Find where the given text appears and provide that cell's center as (x, y) coordinate. 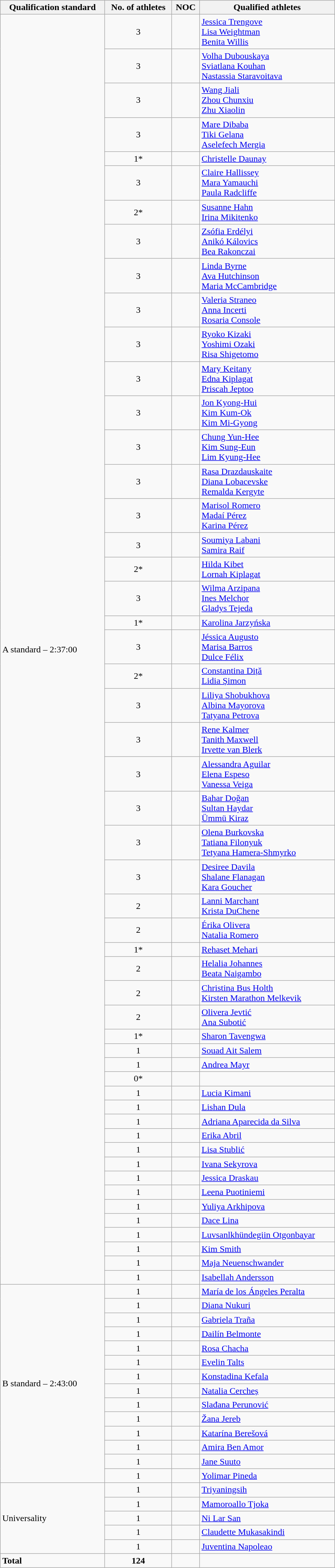
Rene Kalmer Tanith Maxwell Irvette van Blerk (267, 740)
No. of athletes (138, 7)
Lucia Kimani (267, 1093)
Hilda Kibet Lornah Kiplagat (267, 569)
Zsófia Erdélyi Anikó Kálovics Bea Rakonczai (267, 241)
Yolimar Pineda (267, 1476)
Mamoroallo Tjoka (267, 1504)
Natalia Cercheș (267, 1391)
Isabellah Andersson (267, 1277)
Ivana Sekyrova (267, 1164)
Valeria StraneoAnna IncertiRosaria Console (267, 310)
Jessica Draskau (267, 1178)
Claudette Mukasakindi (267, 1532)
NOC (186, 7)
Wilma ArzipanaInes MelchorGladys Tejeda (267, 598)
Qualification standard (52, 7)
Yuliya Arkhipova (267, 1206)
Jane Suuto (267, 1462)
Christelle Daunay (267, 159)
Claire Hallissey Mara Yamauchi Paula Radcliffe (267, 183)
Amira Ben Amor (267, 1447)
Rehaset Mehari (267, 950)
Evelin Talts (267, 1362)
Karolina Jarzyńska (267, 623)
Kim Smith (267, 1249)
0* (138, 1079)
Ni Lar San (267, 1518)
Andrea Mayr (267, 1065)
Universality (52, 1518)
Qualified athletes (267, 7)
Christina Bus HolthKirsten Marathon Melkevik (267, 993)
Jéssica AugustoMarisa BarrosDulce Félix (267, 647)
Konstadina Kefala (267, 1376)
Soumiya Labani Samira Raif (267, 545)
Liliya Shobukhova Albina Mayorova Tatyana Petrova (267, 705)
María de los Ángeles Peralta (267, 1291)
Sharon Tavengwa (267, 1036)
Desiree DavilaShalane FlanaganKara Goucher (267, 877)
Olivera JevtićAna Subotić (267, 1017)
A standard – 2:37:00 (52, 649)
Jessica Trengove Lisa Weightman Benita Willis (267, 32)
B standard – 2:43:00 (52, 1384)
Juventina Napoleao (267, 1546)
Triyaningsih (267, 1490)
Total (52, 1561)
Constantina Diță Lidia Șimon (267, 676)
Érika OliveraNatalia Romero (267, 930)
Olena Burkovska Tatiana Filonyuk Tetyana Hamera-Shmyrko (267, 842)
Dace Lina (267, 1221)
Souad Ait Salem (267, 1050)
Linda ByrneAva HutchinsonMaria McCambridge (267, 276)
Lishan Dula (267, 1107)
Mary KeitanyEdna KiplagatPriscah Jeptoo (267, 378)
Maja Neuenschwander (267, 1263)
Rasa DrazdauskaiteDiana LobacevskeRemalda Kergyte (267, 481)
Erika Abril (267, 1135)
Luvsanlkhündegiin Otgonbayar (267, 1235)
Bahar Doğan Sultan Haydar Ümmü Kiraz (267, 808)
Katarína Berešová (267, 1433)
Volha Dubouskaya Sviatlana Kouhan Nastassia Staravoitava (267, 66)
Dailín Belmonte (267, 1334)
Chung Yun-Hee Kim Sung-Eun Lim Kyung-Hee (267, 447)
Ryoko Kizaki Yoshimi Ozaki Risa Shigetomo (267, 344)
Marisol Romero Madaí Pérez Karina Pérez (267, 516)
Leena Puotiniemi (267, 1192)
Mare DibabaTiki GelanaAselefech Mergia (267, 134)
Helalia JohannesBeata Naigambo (267, 969)
Diana Nukuri (267, 1305)
Jon Kyong-Hui Kim Kum-Ok Kim Mi-Gyong (267, 413)
Lisa Stublić (267, 1149)
Gabriela Traña (267, 1320)
Wang Jiali Zhou Chunxiu Zhu Xiaolin (267, 100)
124 (138, 1561)
Slađana Perunović (267, 1405)
Alessandra Aguilar Elena Espeso Vanessa Veiga (267, 774)
Lanni MarchantKrista DuChene (267, 906)
Žana Jereb (267, 1419)
Susanne HahnIrina Mikitenko (267, 212)
Adriana Aparecida da Silva (267, 1121)
Rosa Chacha (267, 1348)
